Return (x, y) of the center of cell containing provided text 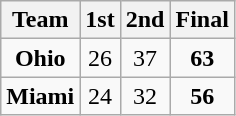
37 (145, 58)
56 (202, 96)
26 (100, 58)
63 (202, 58)
Team (40, 20)
Ohio (40, 58)
24 (100, 96)
Miami (40, 96)
1st (100, 20)
2nd (145, 20)
32 (145, 96)
Final (202, 20)
